Output the [x, y] coordinate of the center of the cell containing the given text.  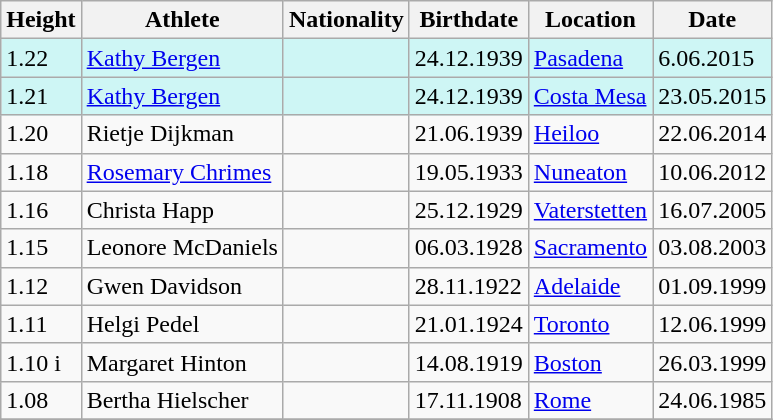
Gwen Davidson [182, 286]
24.06.1985 [712, 400]
03.08.2003 [712, 248]
26.03.1999 [712, 362]
1.11 [41, 324]
22.06.2014 [712, 134]
10.06.2012 [712, 172]
1.12 [41, 286]
Nationality [346, 20]
Heiloo [590, 134]
Costa Mesa [590, 96]
01.09.1999 [712, 286]
21.06.1939 [468, 134]
Date [712, 20]
1.22 [41, 58]
Margaret Hinton [182, 362]
1.08 [41, 400]
Toronto [590, 324]
Rietje Dijkman [182, 134]
1.20 [41, 134]
Location [590, 20]
Nuneaton [590, 172]
16.07.2005 [712, 210]
Boston [590, 362]
12.06.1999 [712, 324]
1.16 [41, 210]
Athlete [182, 20]
06.03.1928 [468, 248]
14.08.1919 [468, 362]
Bertha Hielscher [182, 400]
1.10 i [41, 362]
17.11.1908 [468, 400]
Sacramento [590, 248]
Helgi Pedel [182, 324]
1.21 [41, 96]
28.11.1922 [468, 286]
6.06.2015 [712, 58]
Adelaide [590, 286]
Rome [590, 400]
21.01.1924 [468, 324]
1.15 [41, 248]
23.05.2015 [712, 96]
Vaterstetten [590, 210]
Leonore McDaniels [182, 248]
Christa Happ [182, 210]
Height [41, 20]
Birthdate [468, 20]
25.12.1929 [468, 210]
19.05.1933 [468, 172]
1.18 [41, 172]
Pasadena [590, 58]
Rosemary Chrimes [182, 172]
